Identify which cell holds the provided text, then report its [X, Y] central coordinate. 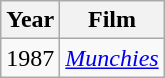
Year [30, 20]
Film [112, 20]
Munchies [112, 58]
1987 [30, 58]
